Determine the (X, Y) coordinate at the center of the cell enclosing the given text.  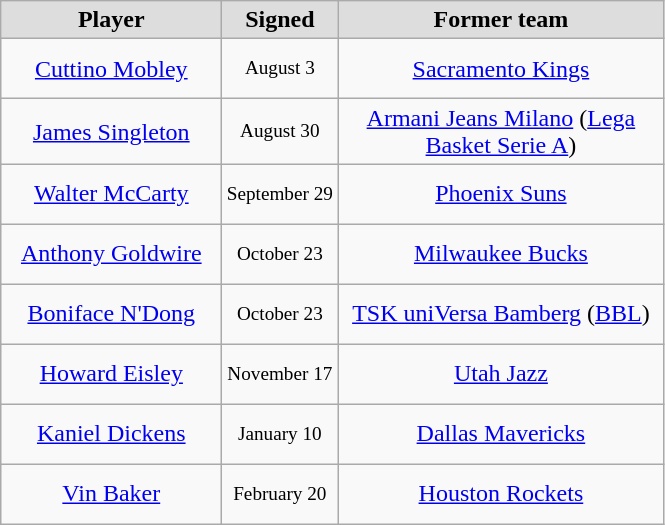
TSK uniVersa Bamberg (BBL) (501, 314)
Anthony Goldwire (112, 254)
Dallas Mavericks (501, 434)
Howard Eisley (112, 374)
Walter McCarty (112, 194)
Boniface N'Dong (112, 314)
February 20 (280, 494)
Vin Baker (112, 494)
Milwaukee Bucks (501, 254)
Utah Jazz (501, 374)
September 29 (280, 194)
Kaniel Dickens (112, 434)
James Singleton (112, 132)
Houston Rockets (501, 494)
Former team (501, 20)
August 3 (280, 69)
Sacramento Kings (501, 69)
Armani Jeans Milano (Lega Basket Serie A) (501, 132)
August 30 (280, 132)
Signed (280, 20)
Phoenix Suns (501, 194)
Player (112, 20)
January 10 (280, 434)
November 17 (280, 374)
Cuttino Mobley (112, 69)
